Provide the [X, Y] coordinate of the cell's center where the given text is located.  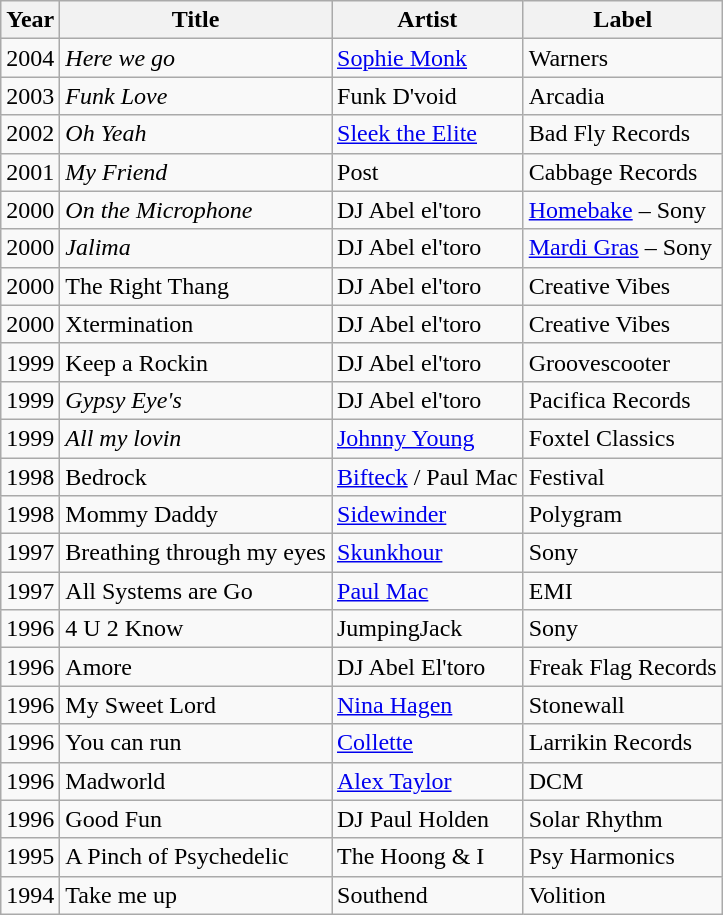
Label [622, 20]
1995 [30, 857]
The Right Thang [196, 286]
All my lovin [196, 438]
Gypsy Eye's [196, 400]
Johnny Young [428, 438]
Amore [196, 667]
Oh Yeah [196, 134]
Artist [428, 20]
Collette [428, 743]
Solar Rhythm [622, 819]
A Pinch of Psychedelic [196, 857]
Funk Love [196, 96]
Take me up [196, 895]
Larrikin Records [622, 743]
Skunkhour [428, 553]
Xtermination [196, 324]
Foxtel Classics [622, 438]
DCM [622, 781]
Pacifica Records [622, 400]
Bad Fly Records [622, 134]
Freak Flag Records [622, 667]
Sidewinder [428, 515]
On the Microphone [196, 210]
Cabbage Records [622, 172]
2001 [30, 172]
2003 [30, 96]
Good Fun [196, 819]
DJ Paul Holden [428, 819]
EMI [622, 591]
Year [30, 20]
Funk D'void [428, 96]
Nina Hagen [428, 705]
Bifteck / Paul Mac [428, 477]
Sleek the Elite [428, 134]
DJ Abel El'toro [428, 667]
Arcadia [622, 96]
Groovescooter [622, 362]
Volition [622, 895]
My Sweet Lord [196, 705]
Bedrock [196, 477]
Stonewall [622, 705]
Mardi Gras – Sony [622, 248]
Alex Taylor [428, 781]
Keep a Rockin [196, 362]
JumpingJack [428, 629]
My Friend [196, 172]
Polygram [622, 515]
Post [428, 172]
Homebake – Sony [622, 210]
You can run [196, 743]
2004 [30, 58]
Warners [622, 58]
Paul Mac [428, 591]
Southend [428, 895]
Title [196, 20]
Festival [622, 477]
All Systems are Go [196, 591]
2002 [30, 134]
Jalima [196, 248]
Mommy Daddy [196, 515]
The Hoong & I [428, 857]
Sophie Monk [428, 58]
Psy Harmonics [622, 857]
Here we go [196, 58]
Madworld [196, 781]
1994 [30, 895]
4 U 2 Know [196, 629]
Breathing through my eyes [196, 553]
